Find where the given text appears and provide that cell's center as [X, Y] coordinate. 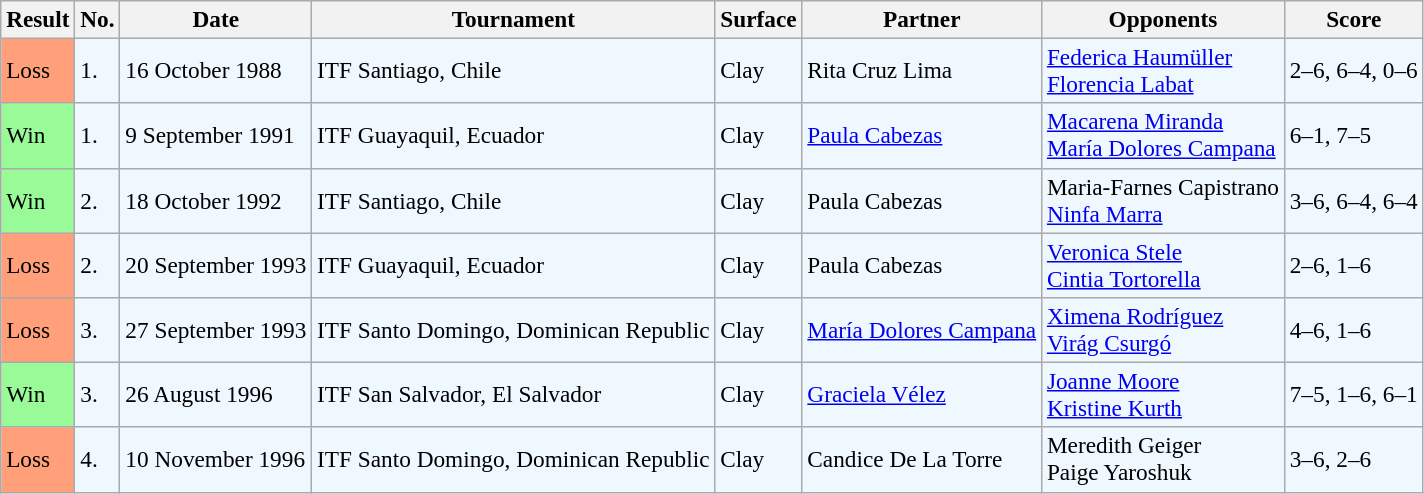
Rita Cruz Lima [922, 70]
Federica Haumüller Florencia Labat [1164, 70]
18 October 1992 [216, 200]
ITF San Salvador, El Salvador [514, 394]
3–6, 6–4, 6–4 [1354, 200]
Surface [758, 19]
Macarena Miranda María Dolores Campana [1164, 136]
16 October 1988 [216, 70]
Ximena Rodríguez Virág Csurgó [1164, 330]
Partner [922, 19]
María Dolores Campana [922, 330]
Date [216, 19]
Score [1354, 19]
Opponents [1164, 19]
26 August 1996 [216, 394]
3–6, 2–6 [1354, 460]
4–6, 1–6 [1354, 330]
6–1, 7–5 [1354, 136]
Result [38, 19]
Veronica Stele Cintia Tortorella [1164, 264]
9 September 1991 [216, 136]
27 September 1993 [216, 330]
Maria-Farnes Capistrano Ninfa Marra [1164, 200]
2–6, 1–6 [1354, 264]
2–6, 6–4, 0–6 [1354, 70]
Joanne Moore Kristine Kurth [1164, 394]
7–5, 1–6, 6–1 [1354, 394]
Graciela Vélez [922, 394]
4. [98, 460]
No. [98, 19]
Candice De La Torre [922, 460]
Meredith Geiger Paige Yaroshuk [1164, 460]
Tournament [514, 19]
20 September 1993 [216, 264]
10 November 1996 [216, 460]
